Output the (X, Y) coordinate of the center of the cell containing the given text.  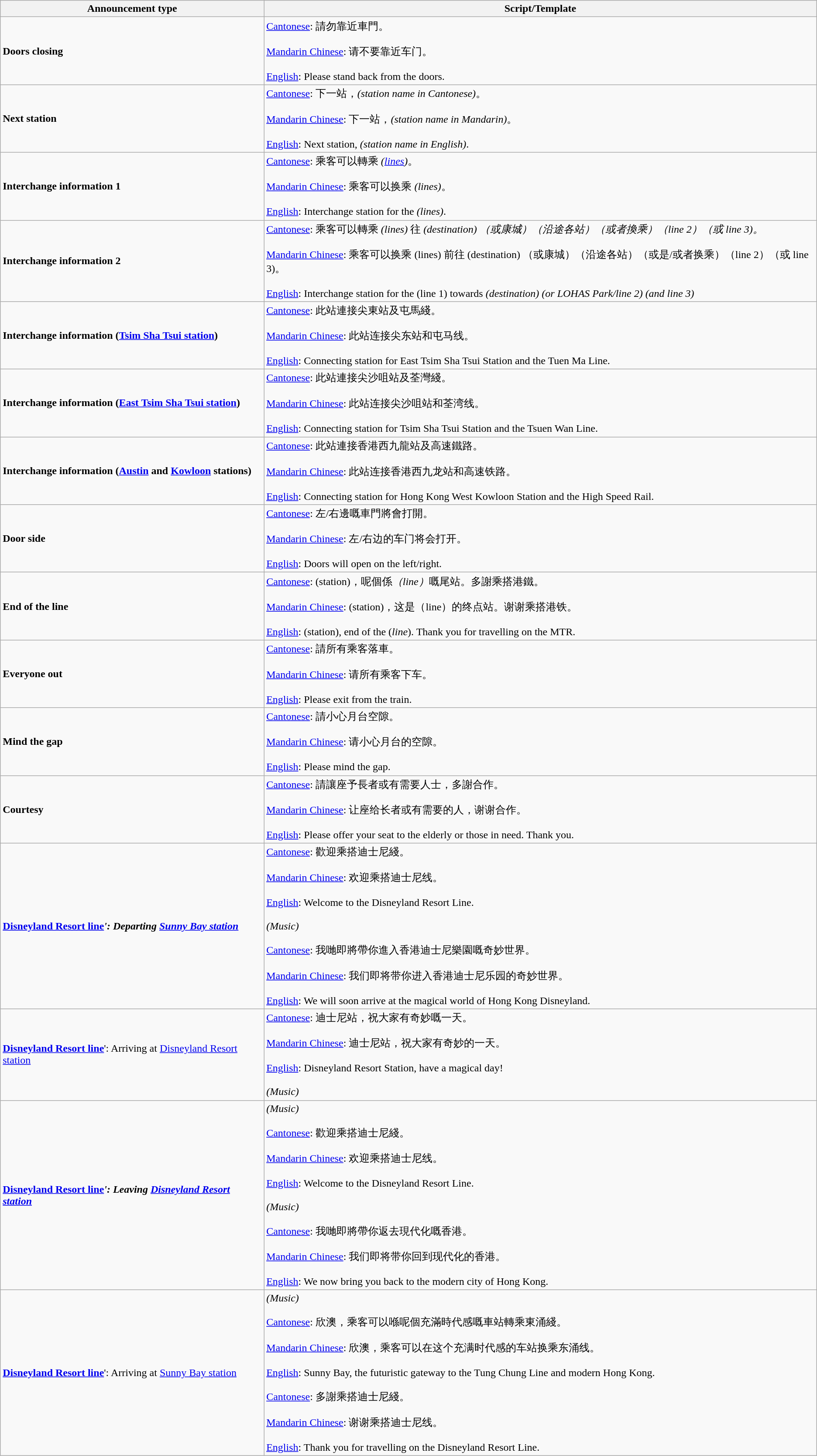
Cantonese: 左/右邊嘅車門將會打開。Mandarin Chinese: 左/右边的车门将会打开。English: Doors will open on the left/right. (540, 539)
Interchange information 1 (132, 186)
Cantonese: 此站連接尖東站及屯馬綫。Mandarin Chinese: 此站连接尖东站和屯马线。English: Connecting station for East Tsim Sha Tsui Station and the Tuen Ma Line. (540, 335)
Disneyland Resort line': Arriving at Sunny Bay station (132, 1373)
Disneyland Resort line': Leaving Disneyland Resort station (132, 1195)
Cantonese: 請勿靠近車門。Mandarin Chinese: 请不要靠近车门。English: Please stand back from the doors. (540, 51)
Announcement type (132, 9)
Script/Template (540, 9)
Cantonese: 乘客可以轉乘 (lines)。Mandarin Chinese: 乘客可以换乘 (lines)。English: Interchange station for the (lines). (540, 186)
Next station (132, 119)
Cantonese: 請小心月台空隙。Mandarin Chinese: 请小心月台的空隙。English: Please mind the gap. (540, 741)
Interchange information (East Tsim Sha Tsui station) (132, 403)
Doors closing (132, 51)
Disneyland Resort line': Departing Sunny Bay station (132, 926)
Disneyland Resort line': Arriving at Disneyland Resort station (132, 1055)
End of the line (132, 606)
Interchange information (Tsim Sha Tsui station) (132, 335)
Cantonese: 迪士尼站，祝大家有奇妙嘅一天。Mandarin Chinese: 迪士尼站，祝大家有奇妙的一天。English: Disneyland Resort Station, have a magical day!(Music) (540, 1055)
Interchange information 2 (132, 261)
Cantonese: 此站連接香港西九龍站及高速鐵路。Mandarin Chinese: 此站连接香港西九龙站和高速铁路。English: Connecting station for Hong Kong West Kowloon Station and the High Speed Rail. (540, 471)
Cantonese: 請讓座予長者或有需要人士，多謝合作。Mandarin Chinese: 让座给长者或有需要的人，谢谢合作。English: Please offer your seat to the elderly or those in need. Thank you. (540, 809)
Mind the gap (132, 741)
Cantonese: 此站連接尖沙咀站及荃灣綫。Mandarin Chinese: 此站连接尖沙咀站和荃湾线。English: Connecting station for Tsim Sha Tsui Station and the Tsuen Wan Line. (540, 403)
Cantonese: 下一站，(station name in Cantonese)。Mandarin Chinese: 下一站，(station name in Mandarin)。English: Next station, (station name in English). (540, 119)
Interchange information (Austin and Kowloon stations) (132, 471)
Cantonese: 請所有乘客落車。Mandarin Chinese: 请所有乘客下车。English: Please exit from the train. (540, 674)
Everyone out (132, 674)
Door side (132, 539)
Courtesy (132, 809)
